Locate the cell with the specified text and output its [X, Y] center coordinate. 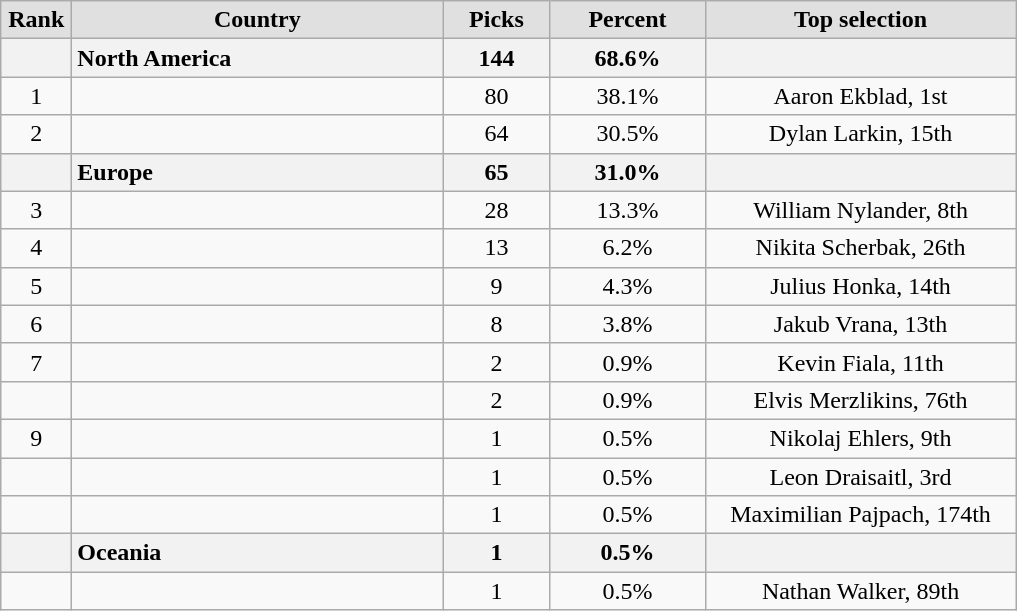
80 [496, 96]
Jakub Vrana, 13th [860, 324]
8 [496, 324]
William Nylander, 8th [860, 210]
Rank [36, 20]
Kevin Fiala, 11th [860, 362]
7 [36, 362]
5 [36, 286]
Nikita Scherbak, 26th [860, 248]
Oceania [258, 553]
30.5% [628, 134]
3.8% [628, 324]
Leon Draisaitl, 3rd [860, 477]
Dylan Larkin, 15th [860, 134]
Country [258, 20]
13.3% [628, 210]
Elvis Merzlikins, 76th [860, 400]
Picks [496, 20]
6 [36, 324]
North America [258, 58]
Nathan Walker, 89th [860, 591]
64 [496, 134]
144 [496, 58]
13 [496, 248]
Nikolaj Ehlers, 9th [860, 438]
31.0% [628, 172]
Top selection [860, 20]
Julius Honka, 14th [860, 286]
Aaron Ekblad, 1st [860, 96]
4.3% [628, 286]
28 [496, 210]
3 [36, 210]
6.2% [628, 248]
Europe [258, 172]
65 [496, 172]
4 [36, 248]
Percent [628, 20]
Maximilian Pajpach, 174th [860, 515]
68.6% [628, 58]
38.1% [628, 96]
